Locate the cell with the specified text and output its (x, y) center coordinate. 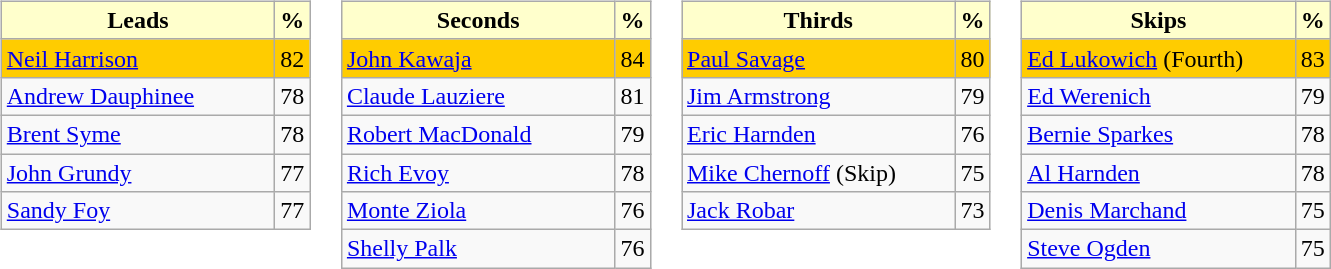
Mike Chernoff (Skip) (819, 173)
Eric Harnden (819, 134)
Neil Harrison (138, 58)
Andrew Dauphinee (138, 96)
John Grundy (138, 173)
Denis Marchand (1159, 211)
83 (1312, 58)
82 (292, 58)
Jim Armstrong (819, 96)
Steve Ogden (1159, 249)
Robert MacDonald (478, 134)
Rich Evoy (478, 173)
Jack Robar (819, 211)
Sandy Foy (138, 211)
Seconds (478, 20)
Thirds (819, 20)
73 (972, 211)
80 (972, 58)
Shelly Palk (478, 249)
Ed Lukowich (Fourth) (1159, 58)
81 (632, 96)
Monte Ziola (478, 211)
84 (632, 58)
Paul Savage (819, 58)
Skips (1159, 20)
Claude Lauziere (478, 96)
Bernie Sparkes (1159, 134)
Ed Werenich (1159, 96)
Leads (138, 20)
Brent Syme (138, 134)
John Kawaja (478, 58)
Al Harnden (1159, 173)
